Detect which cell encompasses the target text, then output its (X, Y) center coordinate. 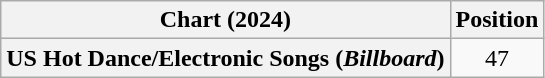
47 (497, 58)
Position (497, 20)
US Hot Dance/Electronic Songs (Billboard) (226, 58)
Chart (2024) (226, 20)
